Capture the cell that displays the provided text and extract its [X, Y] central coordinate. 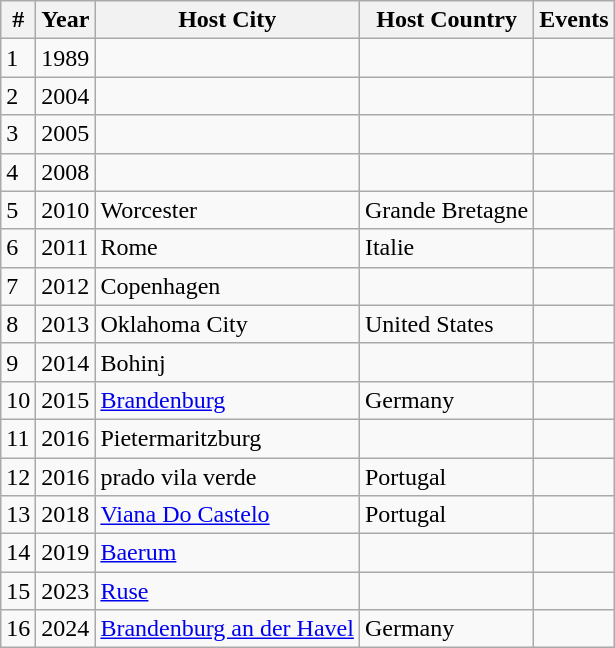
2019 [66, 553]
United States [446, 324]
1989 [66, 58]
15 [18, 591]
2018 [66, 515]
14 [18, 553]
10 [18, 400]
6 [18, 248]
Italie [446, 248]
Oklahoma City [228, 324]
2 [18, 96]
Rome [228, 248]
12 [18, 477]
Brandenburg [228, 400]
Bohinj [228, 362]
Events [574, 20]
Ruse [228, 591]
Host City [228, 20]
Copenhagen [228, 286]
5 [18, 210]
2004 [66, 96]
Worcester [228, 210]
# [18, 20]
2012 [66, 286]
3 [18, 134]
16 [18, 629]
13 [18, 515]
9 [18, 362]
Baerum [228, 553]
4 [18, 172]
2014 [66, 362]
1 [18, 58]
2013 [66, 324]
2010 [66, 210]
Viana Do Castelo [228, 515]
Brandenburg an der Havel [228, 629]
7 [18, 286]
Year [66, 20]
2011 [66, 248]
Pietermaritzburg [228, 438]
2008 [66, 172]
2015 [66, 400]
Grande Bretagne [446, 210]
Host Country [446, 20]
2005 [66, 134]
11 [18, 438]
2024 [66, 629]
8 [18, 324]
prado vila verde [228, 477]
2023 [66, 591]
